Identify which cell holds the provided text, then report its [X, Y] central coordinate. 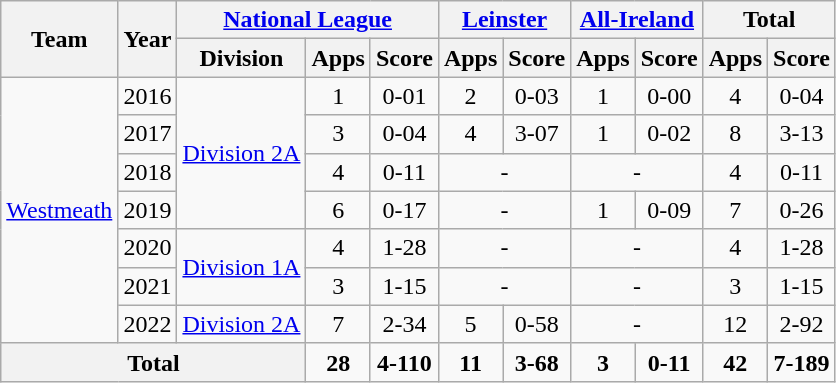
Leinster [504, 20]
11 [470, 362]
Division 1A [242, 267]
4-110 [404, 362]
2016 [148, 96]
2022 [148, 324]
6 [338, 210]
0-01 [404, 96]
3-68 [537, 362]
2-34 [404, 324]
28 [338, 362]
0-03 [537, 96]
5 [470, 324]
2021 [148, 286]
National League [308, 20]
2019 [148, 210]
Division [242, 58]
8 [735, 134]
0-26 [802, 210]
Team [60, 39]
All-Ireland [637, 20]
42 [735, 362]
2-92 [802, 324]
2018 [148, 172]
2 [470, 96]
0-00 [669, 96]
7-189 [802, 362]
2017 [148, 134]
Year [148, 39]
3-07 [537, 134]
3-13 [802, 134]
0-09 [669, 210]
Westmeath [60, 210]
0-58 [537, 324]
0-02 [669, 134]
0-17 [404, 210]
2020 [148, 248]
12 [735, 324]
